Pinpoint the cell where the given text exists, returning its (x, y) midpoint coordinate. 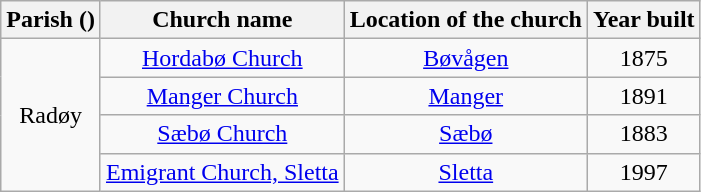
Manger Church (222, 96)
Sletta (466, 172)
1875 (644, 58)
Parish () (51, 20)
Emigrant Church, Sletta (222, 172)
1883 (644, 134)
Sæbø (466, 134)
Manger (466, 96)
Bøvågen (466, 58)
Radøy (51, 115)
Location of the church (466, 20)
Church name (222, 20)
1891 (644, 96)
1997 (644, 172)
Year built (644, 20)
Hordabø Church (222, 58)
Sæbø Church (222, 134)
